Find where the given text appears and provide that cell's center as (x, y) coordinate. 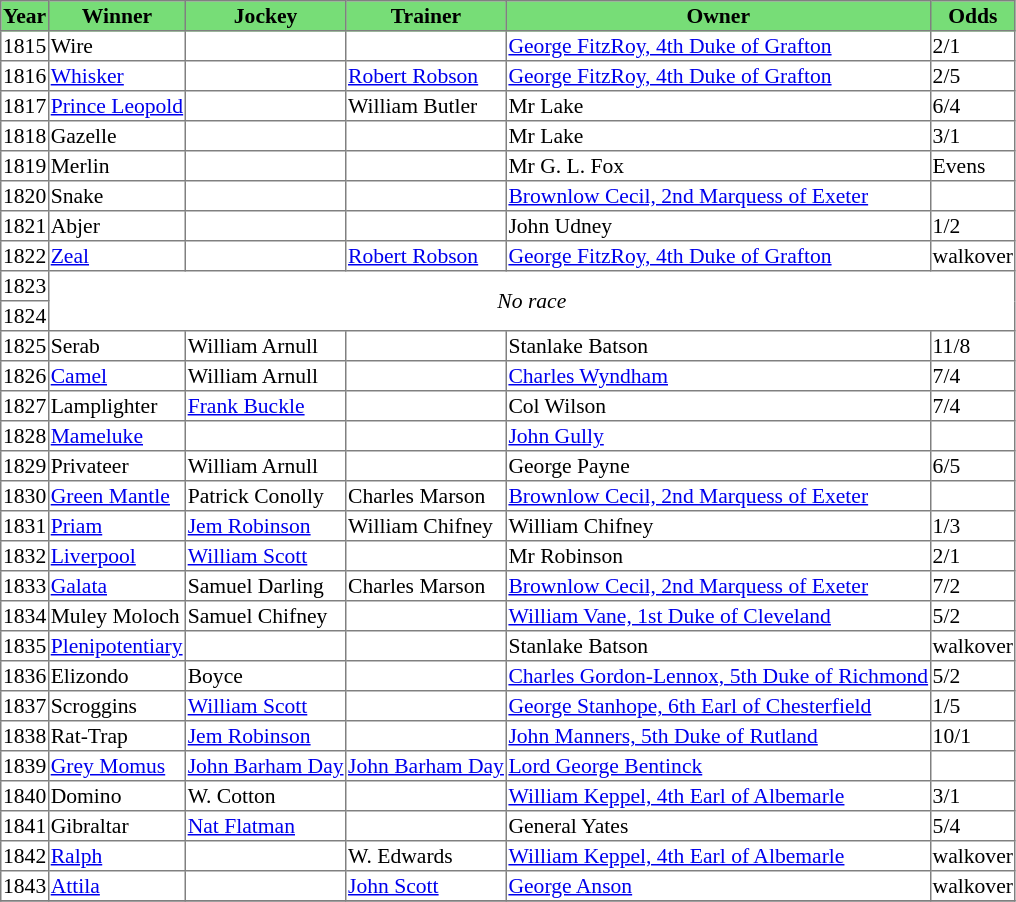
10/1 (972, 736)
1827 (25, 406)
Samuel Darling (265, 586)
Zeal (116, 256)
11/8 (972, 346)
Rat-Trap (116, 736)
1831 (25, 526)
1816 (25, 76)
1829 (25, 466)
1843 (25, 886)
Owner (718, 16)
Gazelle (116, 136)
7/2 (972, 586)
Scroggins (116, 706)
W. Edwards (426, 856)
John Gully (718, 436)
1838 (25, 736)
1825 (25, 346)
1818 (25, 136)
Merlin (116, 166)
1828 (25, 436)
Galata (116, 586)
Charles Gordon-Lennox, 5th Duke of Richmond (718, 676)
5/4 (972, 826)
Plenipotentiary (116, 646)
Odds (972, 16)
Trainer (426, 16)
1/5 (972, 706)
Samuel Chifney (265, 616)
George Payne (718, 466)
1820 (25, 196)
1840 (25, 796)
2/5 (972, 76)
1824 (25, 316)
Gibraltar (116, 826)
Winner (116, 16)
Prince Leopold (116, 106)
1/2 (972, 226)
No race (532, 301)
1834 (25, 616)
1815 (25, 46)
Mameluke (116, 436)
Charles Wyndham (718, 376)
1826 (25, 376)
Priam (116, 526)
John Scott (426, 886)
John Udney (718, 226)
1835 (25, 646)
Green Mantle (116, 496)
General Yates (718, 826)
Grey Momus (116, 766)
Privateer (116, 466)
Abjer (116, 226)
Patrick Conolly (265, 496)
6/4 (972, 106)
Col Wilson (718, 406)
1841 (25, 826)
William Butler (426, 106)
Nat Flatman (265, 826)
1830 (25, 496)
Elizondo (116, 676)
William Vane, 1st Duke of Cleveland (718, 616)
1839 (25, 766)
1832 (25, 556)
George Anson (718, 886)
Lamplighter (116, 406)
Wire (116, 46)
1819 (25, 166)
Lord George Bentinck (718, 766)
1833 (25, 586)
W. Cotton (265, 796)
Whisker (116, 76)
Ralph (116, 856)
George Stanhope, 6th Earl of Chesterfield (718, 706)
1842 (25, 856)
1/3 (972, 526)
Domino (116, 796)
6/5 (972, 466)
Year (25, 16)
Evens (972, 166)
Boyce (265, 676)
Mr G. L. Fox (718, 166)
Frank Buckle (265, 406)
Mr Robinson (718, 556)
Muley Moloch (116, 616)
Jockey (265, 16)
John Manners, 5th Duke of Rutland (718, 736)
1821 (25, 226)
1836 (25, 676)
Serab (116, 346)
1817 (25, 106)
1837 (25, 706)
Attila (116, 886)
Snake (116, 196)
1823 (25, 286)
Liverpool (116, 556)
1822 (25, 256)
Camel (116, 376)
